For the text-containing cell, return its midpoint in [X, Y] coordinate format. 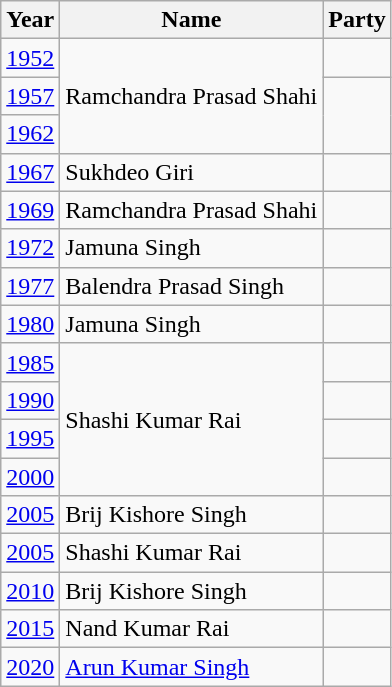
2020 [30, 667]
1990 [30, 400]
2000 [30, 477]
1962 [30, 134]
1980 [30, 324]
1967 [30, 172]
Balendra Prasad Singh [192, 286]
1995 [30, 438]
Party [357, 20]
Arun Kumar Singh [192, 667]
1957 [30, 96]
Year [30, 20]
1952 [30, 58]
2010 [30, 591]
1977 [30, 286]
2015 [30, 629]
1969 [30, 210]
Name [192, 20]
1985 [30, 362]
Sukhdeo Giri [192, 172]
Nand Kumar Rai [192, 629]
1972 [30, 248]
